Find where the given text appears and provide that cell's center as (x, y) coordinate. 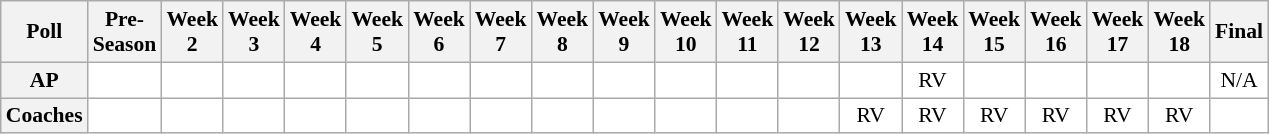
Week17 (1118, 32)
Week12 (809, 32)
N/A (1239, 80)
Week13 (871, 32)
Week8 (562, 32)
Final (1239, 32)
Week2 (192, 32)
Week11 (748, 32)
Week18 (1179, 32)
Pre-Season (125, 32)
Week4 (316, 32)
Week16 (1056, 32)
Week10 (686, 32)
AP (44, 80)
Coaches (44, 116)
Poll (44, 32)
Week3 (254, 32)
Week7 (501, 32)
Week9 (624, 32)
Week15 (994, 32)
Week14 (933, 32)
Week6 (439, 32)
Week5 (377, 32)
